Extract the (X, Y) coordinate from the center of the cell holding the provided text.  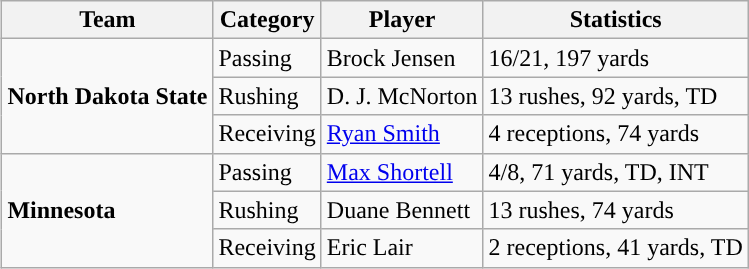
Statistics (616, 20)
4 receptions, 74 yards (616, 134)
Team (108, 20)
Duane Bennett (402, 210)
16/21, 197 yards (616, 58)
Minnesota (108, 210)
13 rushes, 92 yards, TD (616, 96)
North Dakota State (108, 96)
Player (402, 20)
4/8, 71 yards, TD, INT (616, 172)
D. J. McNorton (402, 96)
Brock Jensen (402, 58)
Category (267, 20)
Max Shortell (402, 172)
Ryan Smith (402, 134)
2 receptions, 41 yards, TD (616, 248)
13 rushes, 74 yards (616, 210)
Eric Lair (402, 248)
